Scan for the cell matching the given text and deliver its (X, Y) coordinate at center. 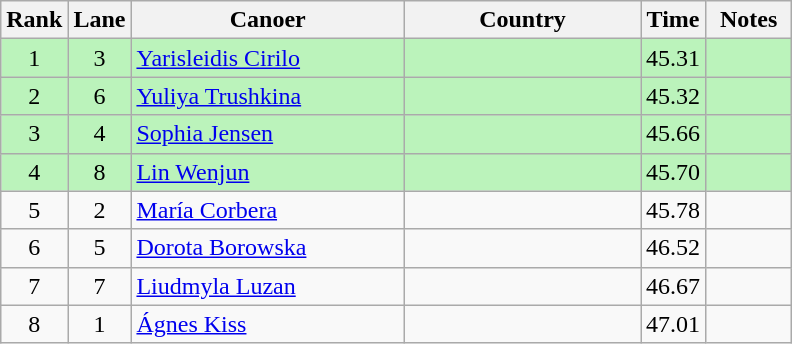
Lane (100, 20)
Yarisleidis Cirilo (268, 58)
Lin Wenjun (268, 172)
45.66 (674, 134)
45.78 (674, 210)
Ágnes Kiss (268, 324)
Yuliya Trushkina (268, 96)
Notes (749, 20)
Canoer (268, 20)
45.32 (674, 96)
Rank (34, 20)
47.01 (674, 324)
Dorota Borowska (268, 248)
Liudmyla Luzan (268, 286)
46.67 (674, 286)
Time (674, 20)
45.70 (674, 172)
45.31 (674, 58)
María Corbera (268, 210)
46.52 (674, 248)
Country (522, 20)
Sophia Jensen (268, 134)
